Scan for the cell matching the given text and deliver its (X, Y) coordinate at center. 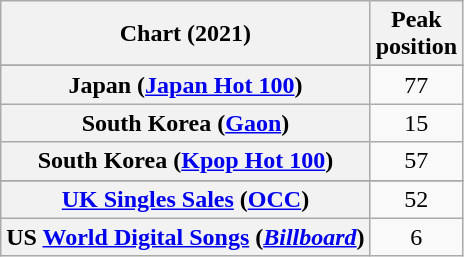
South Korea (Kpop Hot 100) (186, 161)
57 (416, 161)
Japan (Japan Hot 100) (186, 85)
Peakposition (416, 34)
15 (416, 123)
Chart (2021) (186, 34)
52 (416, 199)
77 (416, 85)
US World Digital Songs (Billboard) (186, 237)
South Korea (Gaon) (186, 123)
6 (416, 237)
UK Singles Sales (OCC) (186, 199)
